Find where the given text appears and provide that cell's center as (x, y) coordinate. 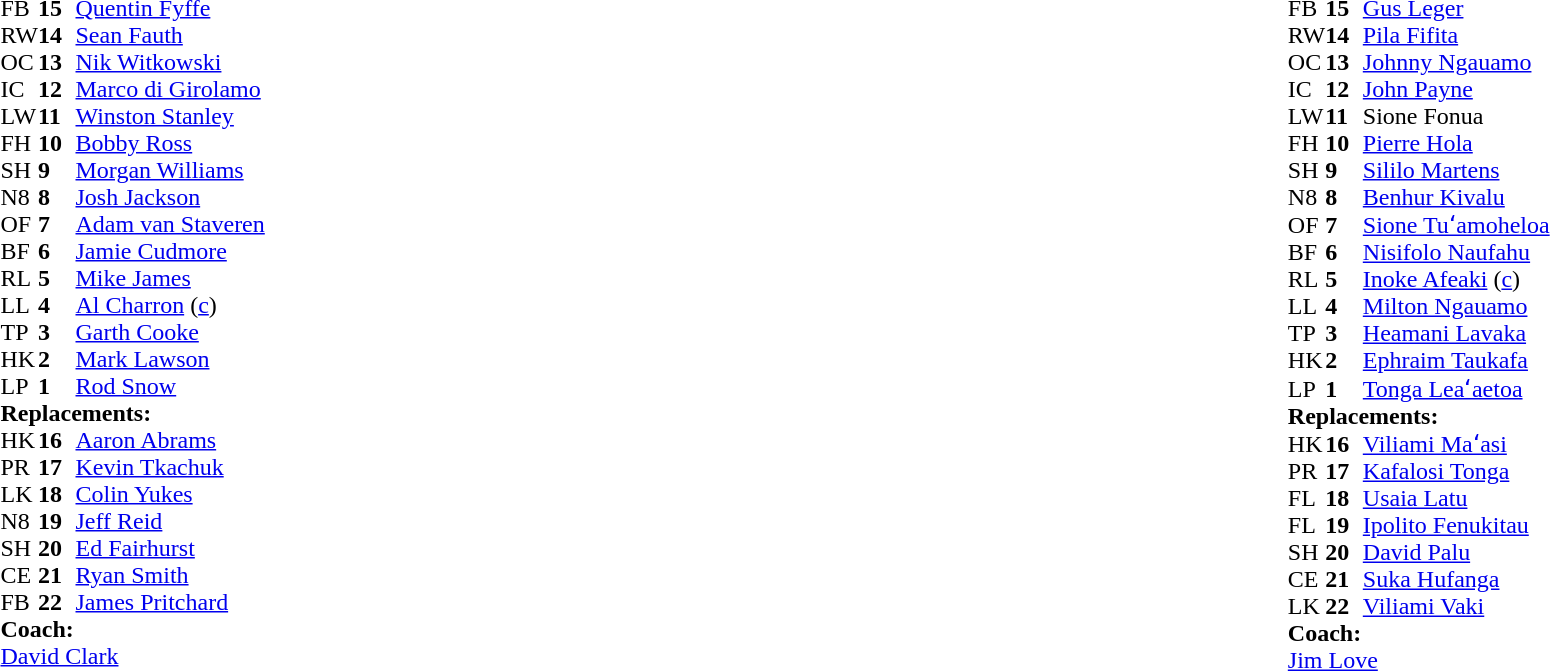
Tonga Leaʻaetoa (1456, 388)
Johnny Ngauamo (1456, 62)
Benhur Kivalu (1456, 198)
Bobby Ross (170, 144)
David Palu (1456, 552)
Nik Witkowski (170, 62)
Ed Fairhurst (170, 548)
Milton Ngauamo (1456, 306)
FB (19, 602)
Sione Tuʻamoheloa (1456, 224)
Mark Lawson (170, 360)
David Clark (132, 656)
Marco di Girolamo (170, 90)
Mike James (170, 278)
Jamie Cudmore (170, 252)
John Payne (1456, 90)
Usaia Latu (1456, 498)
Ryan Smith (170, 576)
Sean Fauth (170, 36)
Al Charron (c) (170, 306)
Ephraim Taukafa (1456, 360)
Winston Stanley (170, 116)
Sione Fonua (1456, 116)
Heamani Lavaka (1456, 334)
Viliami Maʻasi (1456, 444)
James Pritchard (170, 602)
Kevin Tkachuk (170, 468)
Pierre Hola (1456, 144)
Colin Yukes (170, 494)
Aaron Abrams (170, 440)
Morgan Williams (170, 170)
Kafalosi Tonga (1456, 472)
Jeff Reid (170, 522)
Pila Fifita (1456, 36)
Suka Hufanga (1456, 580)
Viliami Vaki (1456, 606)
Ipolito Fenukitau (1456, 526)
Inoke Afeaki (c) (1456, 280)
Rod Snow (170, 386)
Adam van Staveren (170, 224)
Josh Jackson (170, 198)
Sililo Martens (1456, 170)
Garth Cooke (170, 332)
Nisifolo Naufahu (1456, 252)
